Search for the cell housing the specified text and yield its (X, Y) center coordinate. 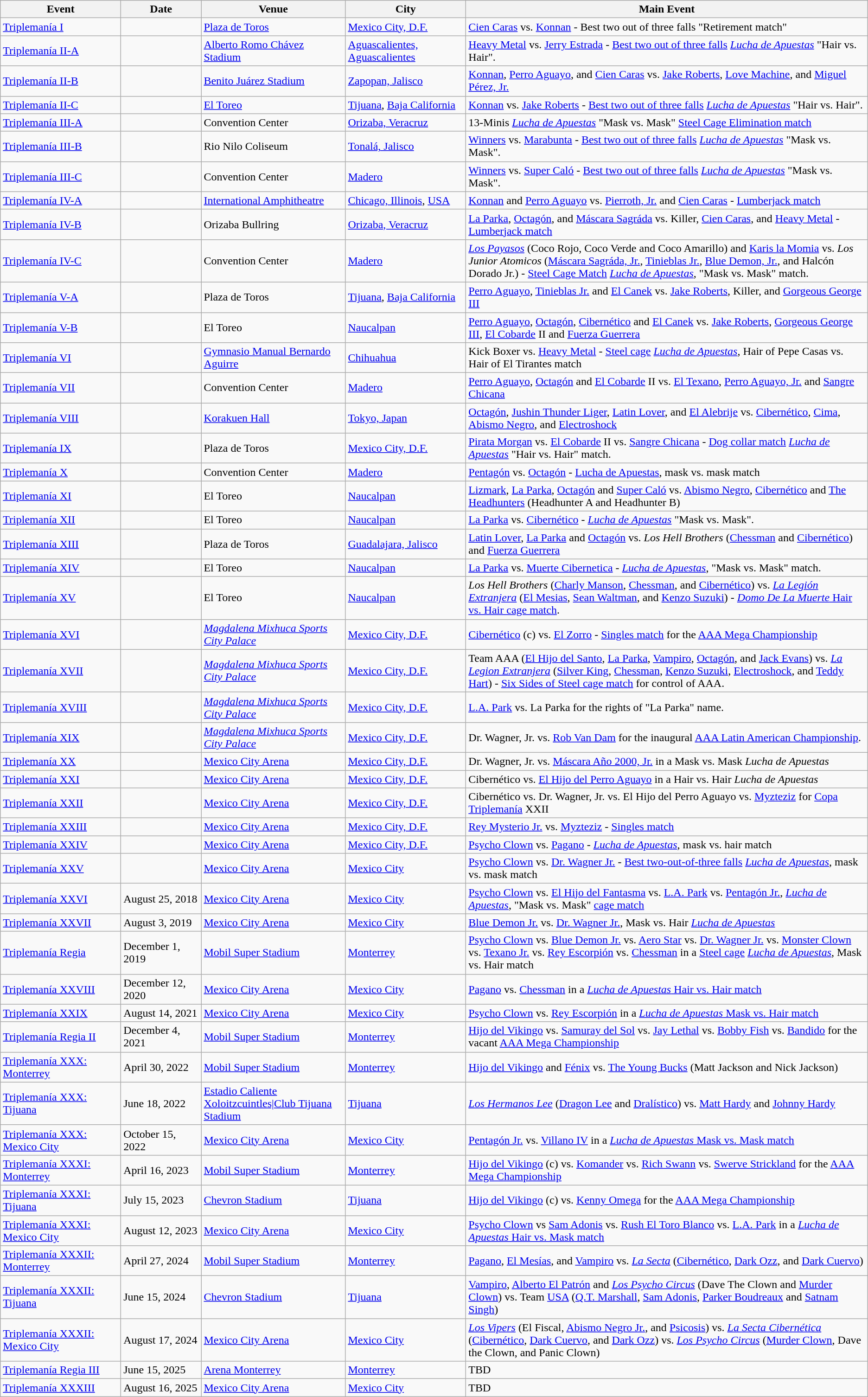
Pentagón vs. Octagón - Lucha de Apuestas, mask vs. mask match (667, 472)
International Amphitheatre (274, 200)
Pagano vs. Chessman in a Lucha de Apuestas Hair vs. Hair match (667, 989)
August 12, 2023 (161, 1230)
Triplemanía XXXII: Monterrey (61, 1261)
Psycho Clown vs. Rey Escorpión in a Lucha de Apuestas Mask vs. Hair match (667, 1013)
Hijo del Vikingo and Fénix vs. The Young Bucks (Matt Jackson and Nick Jackson) (667, 1067)
Tokyo, Japan (406, 418)
Main Event (667, 9)
Psycho Clown vs. Dr. Wagner Jr. - Best two-out-of-three falls Lucha de Apuestas, mask vs. mask match (667, 868)
Cibernético (c) vs. El Zorro - Singles match for the AAA Mega Championship (667, 634)
Cien Caras vs. Konnan - Best two out of three falls "Retirement match" (667, 27)
Triplemanía III-B (61, 147)
Triplemanía XXXI: Tijuana (61, 1200)
Triplemanía IV-C (61, 261)
Dr. Wagner, Jr. vs. Rob Van Dam for the inaugural AAA Latin American Championship. (667, 737)
La Parka vs. Muerte Cibernetica - Lucha de Apuestas, "Mask vs. Mask" match. (667, 568)
Chihuahua (406, 358)
Triplemanía XVI (61, 634)
Triplemanía XVIII (61, 707)
L.A. Park vs. La Parka for the rights of "La Parka" name. (667, 707)
Psycho Clown vs. El Hijo del Fantasma vs. L.A. Park vs. Pentagón Jr., Lucha de Apuestas, "Mask vs. Mask" cage match (667, 899)
Triplemanía XXII (61, 803)
Triplemanía V-A (61, 297)
August 25, 2018 (161, 899)
Triplemanía V-B (61, 327)
Winners vs. Marabunta - Best two out of three falls Lucha de Apuestas "Mask vs. Mask". (667, 147)
Aguascalientes, Aguascalientes (406, 51)
Triplemanía XV (61, 598)
Zapopan, Jalisco (406, 81)
13-Minis Lucha de Apuestas "Mask vs. Mask" Steel Cage Elimination match (667, 122)
Triplemanía XXIX (61, 1013)
Arena Monterrey (274, 1370)
Triplemanía XXXIII (61, 1388)
Triplemanía XIV (61, 568)
Triplemanía XIX (61, 737)
Triplemanía VI (61, 358)
Triplemanía XXV (61, 868)
Triplemanía XVII (61, 671)
Korakuen Hall (274, 418)
Guadalajara, Jalisco (406, 544)
Triplemanía Regia III (61, 1370)
Triplemanía II-C (61, 105)
Blue Demon Jr. vs. Dr. Wagner Jr., Mask vs. Hair Lucha de Apuestas (667, 923)
Triplemanía XXVIII (61, 989)
Pirata Morgan vs. El Cobarde II vs. Sangre Chicana - Dog collar match Lucha de Apuestas "Hair vs. Hair" match. (667, 448)
Triplemanía XXXI: Mexico City (61, 1230)
Gymnasio Manual Bernardo Aguirre (274, 358)
Triplemanía XXIV (61, 845)
Dr. Wagner, Jr. vs. Máscara Año 2000, Jr. in a Mask vs. Mask Lucha de Apuestas (667, 761)
Venue (274, 9)
Triplemanía XXVI (61, 899)
Los Hermanos Lee (Dragon Lee and Dralístico) vs. Matt Hardy and Johnny Hardy (667, 1103)
Kick Boxer vs. Heavy Metal - Steel cage Lucha de Apuestas, Hair of Pepe Casas vs. Hair of El Tirantes match (667, 358)
Psycho Clown vs Sam Adonis vs. Rush El Toro Blanco vs. L.A. Park in a Lucha de Apuestas Hair vs. Mask match (667, 1230)
Octagón, Jushin Thunder Liger, Latin Lover, and El Alebrije vs. Cibernético, Cima, Abismo Negro, and Electroshock (667, 418)
Rio Nilo Coliseum (274, 147)
Triplemanía IX (61, 448)
Tonalá, Jalisco (406, 147)
Pagano, El Mesías, and Vampiro vs. La Secta (Cibernético, Dark Ozz, and Dark Cuervo) (667, 1261)
Triplemanía II-A (61, 51)
August 14, 2021 (161, 1013)
Cibernético vs. Dr. Wagner, Jr. vs. El Hijo del Perro Aguayo vs. Myzteziz for Copa Triplemanía XXII (667, 803)
La Parka vs. Cibernético - Lucha de Apuestas "Mask vs. Mask". (667, 520)
Hijo del Vikingo (c) vs. Komander vs. Rich Swann vs. Swerve Strickland for the AAA Mega Championship (667, 1170)
La Parka, Octagón, and Máscara Sagráda vs. Killer, Cien Caras, and Heavy Metal - Lumberjack match (667, 224)
Konnan and Perro Aguayo vs. Pierroth, Jr. and Cien Caras - Lumberjack match (667, 200)
Pentagón Jr. vs. Villano IV in a Lucha de Apuestas Mask vs. Mask match (667, 1140)
Lizmark, La Parka, Octagón and Super Caló vs. Abismo Negro, Cibernético and The Headhunters (Headhunter A and Headhunter B) (667, 496)
June 18, 2022 (161, 1103)
Triplemanía IV-A (61, 200)
Benito Juárez Stadium (274, 81)
Event (61, 9)
Triplemanía XXX: Mexico City (61, 1140)
Perro Aguayo, Tinieblas Jr. and El Canek vs. Jake Roberts, Killer, and Gorgeous George III (667, 297)
Hijo del Vikingo (c) vs. Kenny Omega for the AAA Mega Championship (667, 1200)
Triplemanía VII (61, 388)
August 16, 2025 (161, 1388)
Date (161, 9)
Konnan vs. Jake Roberts - Best two out of three falls Lucha de Apuestas "Hair vs. Hair". (667, 105)
Perro Aguayo, Octagón, Cibernético and El Canek vs. Jake Roberts, Gorgeous George III, El Cobarde II and Fuerza Guerrera (667, 327)
Triplemanía XXXII: Mexico City (61, 1340)
April 16, 2023 (161, 1170)
Konnan, Perro Aguayo, and Cien Caras vs. Jake Roberts, Love Machine, and Miguel Pérez, Jr. (667, 81)
December 4, 2021 (161, 1037)
Rey Mysterio Jr. vs. Myzteziz - Singles match (667, 827)
Psycho Clown vs. Pagano - Lucha de Apuestas, mask vs. hair match (667, 845)
Alberto Romo Chávez Stadium (274, 51)
Triplemanía XXXI: Monterrey (61, 1170)
Triplemanía XXX: Monterrey (61, 1067)
Triplemanía XI (61, 496)
June 15, 2025 (161, 1370)
Triplemanía XXXII: Tijuana (61, 1297)
Orizaba Bullring (274, 224)
Triplemanía XIII (61, 544)
Triplemanía XXX: Tijuana (61, 1103)
Triplemanía XXI (61, 779)
Latin Lover, La Parka and Octagón vs. Los Hell Brothers (Chessman and Cibernético) and Fuerza Guerrera (667, 544)
City (406, 9)
Triplemanía Regia II (61, 1037)
Hijo del Vikingo vs. Samuray del Sol vs. Jay Lethal vs. Bobby Fish vs. Bandido for the vacant AAA Mega Championship (667, 1037)
Triplemanía III-A (61, 122)
Triplemanía IV-B (61, 224)
Triplemanía XXIII (61, 827)
June 15, 2024 (161, 1297)
Triplemanía III-C (61, 176)
July 15, 2023 (161, 1200)
Triplemanía XII (61, 520)
Triplemanía XXVII (61, 923)
Triplemanía Regia (61, 953)
Estadio Caliente Xoloitzcuintles|Club Tijuana Stadium (274, 1103)
December 12, 2020 (161, 989)
August 3, 2019 (161, 923)
Triplemanía VIII (61, 418)
Triplemanía I (61, 27)
Winners vs. Super Caló - Best two out of three falls Lucha de Apuestas "Mask vs. Mask". (667, 176)
October 15, 2022 (161, 1140)
Perro Aguayo, Octagón and El Cobarde II vs. El Texano, Perro Aguayo, Jr. and Sangre Chicana (667, 388)
August 17, 2024 (161, 1340)
Chicago, Illinois, USA (406, 200)
Cibernético vs. El Hijo del Perro Aguayo in a Hair vs. Hair Lucha de Apuestas (667, 779)
December 1, 2019 (161, 953)
Triplemanía XX (61, 761)
Triplemanía X (61, 472)
Triplemanía II-B (61, 81)
April 30, 2022 (161, 1067)
Heavy Metal vs. Jerry Estrada - Best two out of three falls Lucha de Apuestas "Hair vs. Hair". (667, 51)
April 27, 2024 (161, 1261)
